Find where the given text appears and provide that cell's center as [X, Y] coordinate. 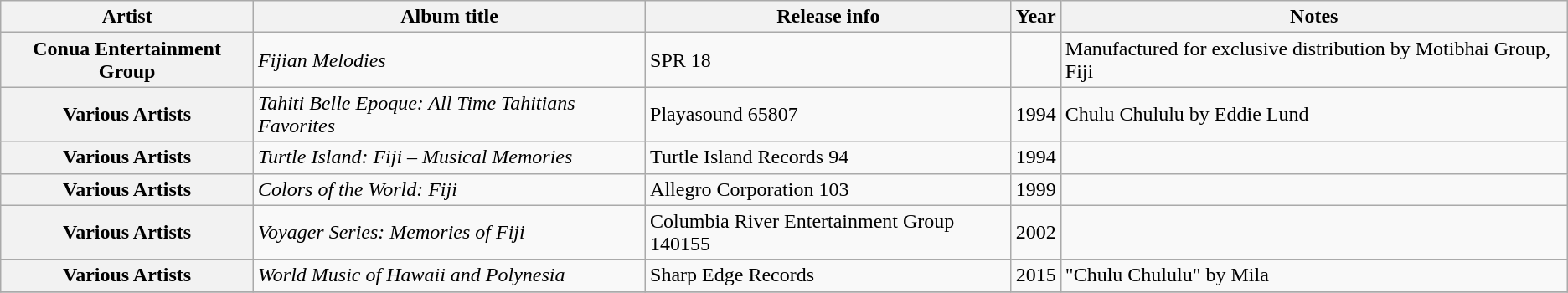
Notes [1313, 17]
Album title [450, 17]
Tahiti Belle Epoque: All Time Tahitians Favorites [450, 114]
Sharp Edge Records [829, 275]
Year [1035, 17]
Turtle Island: Fiji – Musical Memories [450, 157]
Playasound 65807 [829, 114]
Colors of the World: Fiji [450, 189]
World Music of Hawaii and Polynesia [450, 275]
Artist [127, 17]
"Chulu Chululu" by Mila [1313, 275]
Voyager Series: Memories of Fiji [450, 233]
Columbia River Entertainment Group 140155 [829, 233]
1999 [1035, 189]
Chulu Chululu by Eddie Lund [1313, 114]
Release info [829, 17]
Turtle Island Records 94 [829, 157]
Conua Entertainment Group [127, 60]
SPR 18 [829, 60]
Allegro Corporation 103 [829, 189]
2002 [1035, 233]
Manufactured for exclusive distribution by Motibhai Group, Fiji [1313, 60]
2015 [1035, 275]
Fijian Melodies [450, 60]
